Return (X, Y) of the center of cell containing provided text 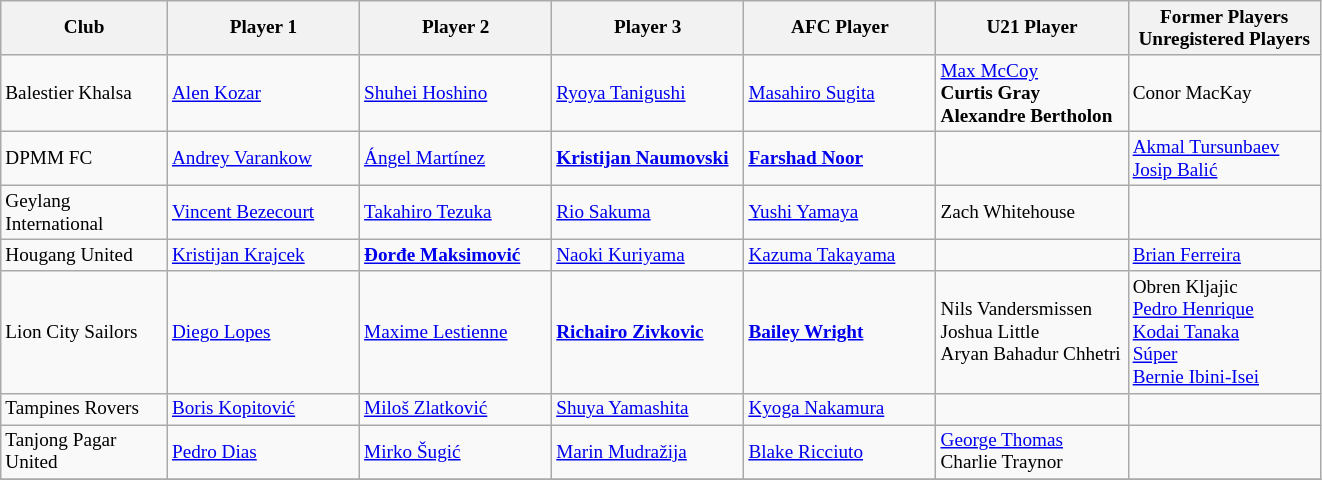
Ryoya Tanigushi (648, 94)
Brian Ferreira (1224, 256)
Marin Mudražija (648, 452)
Tanjong Pagar United (84, 452)
Conor MacKay (1224, 94)
Nils Vandersmissen Joshua Little Aryan Bahadur Chhetri (1032, 332)
Bailey Wright (840, 332)
Maxime Lestienne (456, 332)
Shuya Yamashita (648, 409)
Balestier Khalsa (84, 94)
Kristijan Krajcek (263, 256)
Masahiro Sugita (840, 94)
Diego Lopes (263, 332)
Player 2 (456, 28)
Andrey Varankow (263, 158)
Club (84, 28)
George Thomas Charlie Traynor (1032, 452)
Max McCoy Curtis Gray Alexandre Bertholon (1032, 94)
Alen Kozar (263, 94)
Miloš Zlatković (456, 409)
Rio Sakuma (648, 212)
Player 3 (648, 28)
Player 1 (263, 28)
Mirko Šugić (456, 452)
Tampines Rovers (84, 409)
Former Players Unregistered Players (1224, 28)
Kazuma Takayama (840, 256)
Pedro Dias (263, 452)
Blake Ricciuto (840, 452)
Akmal Tursunbaev Josip Balić (1224, 158)
U21 Player (1032, 28)
Richairo Zivkovic (648, 332)
Ángel Martínez (456, 158)
Geylang International (84, 212)
DPMM FC (84, 158)
Farshad Noor (840, 158)
Boris Kopitović (263, 409)
Hougang United (84, 256)
Shuhei Hoshino (456, 94)
Naoki Kuriyama (648, 256)
Vincent Bezecourt (263, 212)
Takahiro Tezuka (456, 212)
Kyoga Nakamura (840, 409)
Kristijan Naumovski (648, 158)
Lion City Sailors (84, 332)
Đorđe Maksimović (456, 256)
Yushi Yamaya (840, 212)
AFC Player (840, 28)
Zach Whitehouse (1032, 212)
Obren Kljajic Pedro Henrique Kodai Tanaka Súper Bernie Ibini-Isei (1224, 332)
